Locate the cell with the specified text and output its (X, Y) center coordinate. 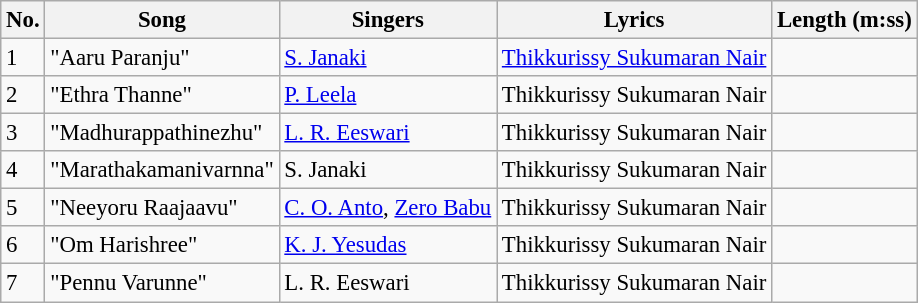
6 (23, 245)
"Madhurappathinezhu" (162, 133)
"Marathakamanivarnna" (162, 170)
P. Leela (388, 95)
"Pennu Varunne" (162, 283)
Length (m:ss) (844, 20)
1 (23, 58)
"Aaru Paranju" (162, 58)
C. O. Anto, Zero Babu (388, 208)
3 (23, 133)
K. J. Yesudas (388, 245)
No. (23, 20)
"Ethra Thanne" (162, 95)
Singers (388, 20)
Song (162, 20)
Lyrics (634, 20)
"Om Harishree" (162, 245)
2 (23, 95)
"Neeyoru Raajaavu" (162, 208)
4 (23, 170)
5 (23, 208)
7 (23, 283)
